For the text-containing cell, return its midpoint in (X, Y) coordinate format. 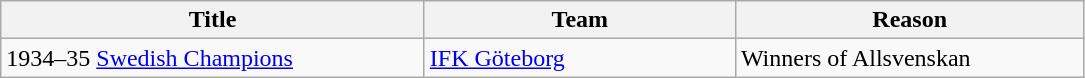
Reason (910, 20)
1934–35 Swedish Champions (213, 58)
IFK Göteborg (580, 58)
Team (580, 20)
Title (213, 20)
Winners of Allsvenskan (910, 58)
